Detect which cell encompasses the target text, then output its [X, Y] center coordinate. 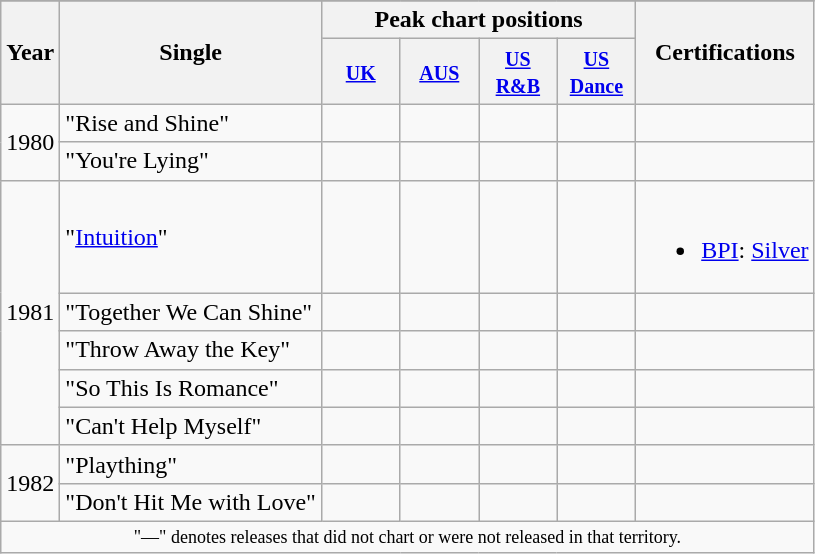
1980 [30, 142]
US Dance [596, 72]
"Rise and Shine" [191, 123]
"—" denotes releases that did not chart or were not released in that territory. [408, 536]
US R&B [518, 72]
AUS [440, 72]
BPI: Silver [725, 236]
Single [191, 52]
"Can't Help Myself" [191, 426]
"Intuition" [191, 236]
"Together We Can Shine" [191, 312]
Certifications [725, 52]
1981 [30, 312]
"Plaything" [191, 464]
UK [360, 72]
"You're Lying" [191, 161]
"Don't Hit Me with Love" [191, 502]
Year [30, 52]
Peak chart positions [478, 20]
"Throw Away the Key" [191, 350]
"So This Is Romance" [191, 388]
1982 [30, 483]
